Provide the (x, y) coordinate of the cell's center where the given text is located.  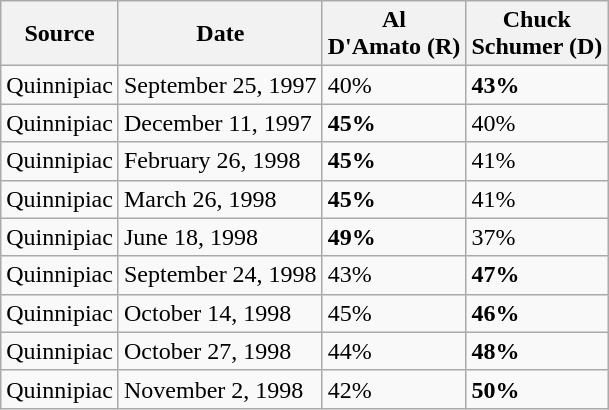
November 2, 1998 (220, 389)
AlD'Amato (R) (394, 34)
Date (220, 34)
37% (537, 237)
42% (394, 389)
47% (537, 275)
49% (394, 237)
December 11, 1997 (220, 123)
March 26, 1998 (220, 199)
46% (537, 313)
Source (60, 34)
44% (394, 351)
February 26, 1998 (220, 161)
June 18, 1998 (220, 237)
September 24, 1998 (220, 275)
October 14, 1998 (220, 313)
September 25, 1997 (220, 85)
ChuckSchumer (D) (537, 34)
October 27, 1998 (220, 351)
50% (537, 389)
48% (537, 351)
